Provide the (X, Y) coordinate of the cell's center where the given text is located.  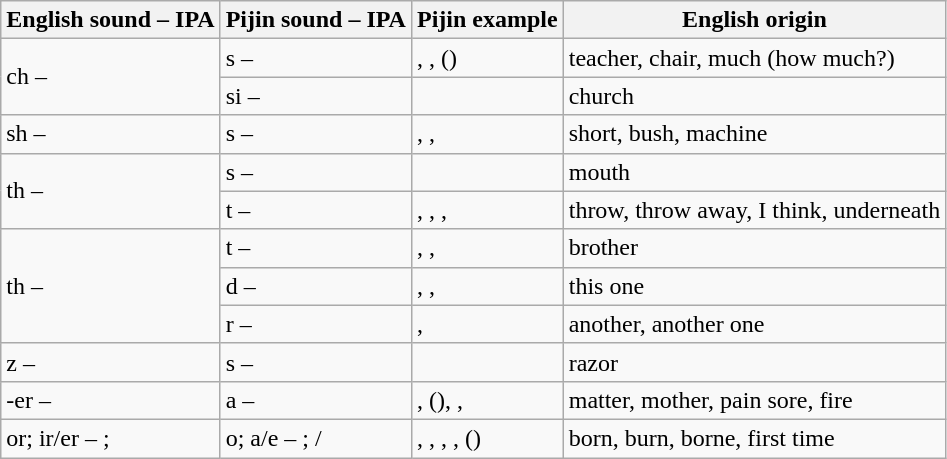
o; a/e – ; / (316, 438)
church (754, 96)
born, burn, borne, first time (754, 438)
sh – (110, 134)
or; ir/er – ; (110, 438)
ch – (110, 77)
si – (316, 96)
r – (316, 324)
another, another one (754, 324)
, , , (487, 210)
teacher, chair, much (how much?) (754, 58)
, , () (487, 58)
, (), , (487, 400)
brother (754, 248)
Pijin sound – IPA (316, 20)
throw, throw away, I think, underneath (754, 210)
English origin (754, 20)
razor (754, 362)
matter, mother, pain sore, fire (754, 400)
d – (316, 286)
-er – (110, 400)
a – (316, 400)
short, bush, machine (754, 134)
z – (110, 362)
Pijin example (487, 20)
this one (754, 286)
English sound – IPA (110, 20)
mouth (754, 172)
, , , , () (487, 438)
, (487, 324)
